Determine the [x, y] coordinate at the center of the cell enclosing the given text.  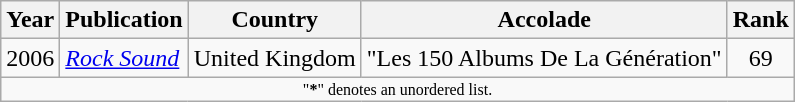
United Kingdom [274, 58]
Publication [124, 20]
Year [30, 20]
Rock Sound [124, 58]
Rank [760, 20]
"Les 150 Albums De La Génération" [544, 58]
2006 [30, 58]
"*" denotes an unordered list. [398, 89]
Accolade [544, 20]
69 [760, 58]
Country [274, 20]
